For the text-containing cell, return its midpoint in [x, y] coordinate format. 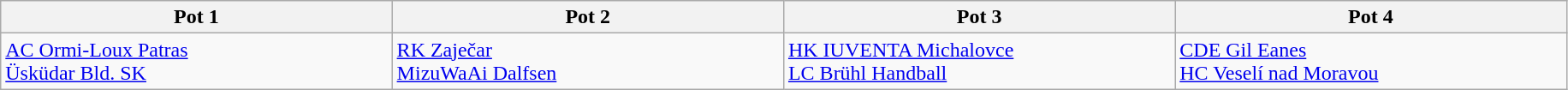
Pot 3 [979, 17]
HK IUVENTA Michalovce LC Brühl Handball [979, 62]
Pot 1 [197, 17]
RK Zaječar MizuWaAi Dalfsen [587, 62]
AC Ormi-Loux Patras Üsküdar Bld. SK [197, 62]
Pot 4 [1371, 17]
CDE Gil Eanes HC Veselí nad Moravou [1371, 62]
Pot 2 [587, 17]
